Return the (x, y) coordinate for the center point of the cell that contains the specified text.  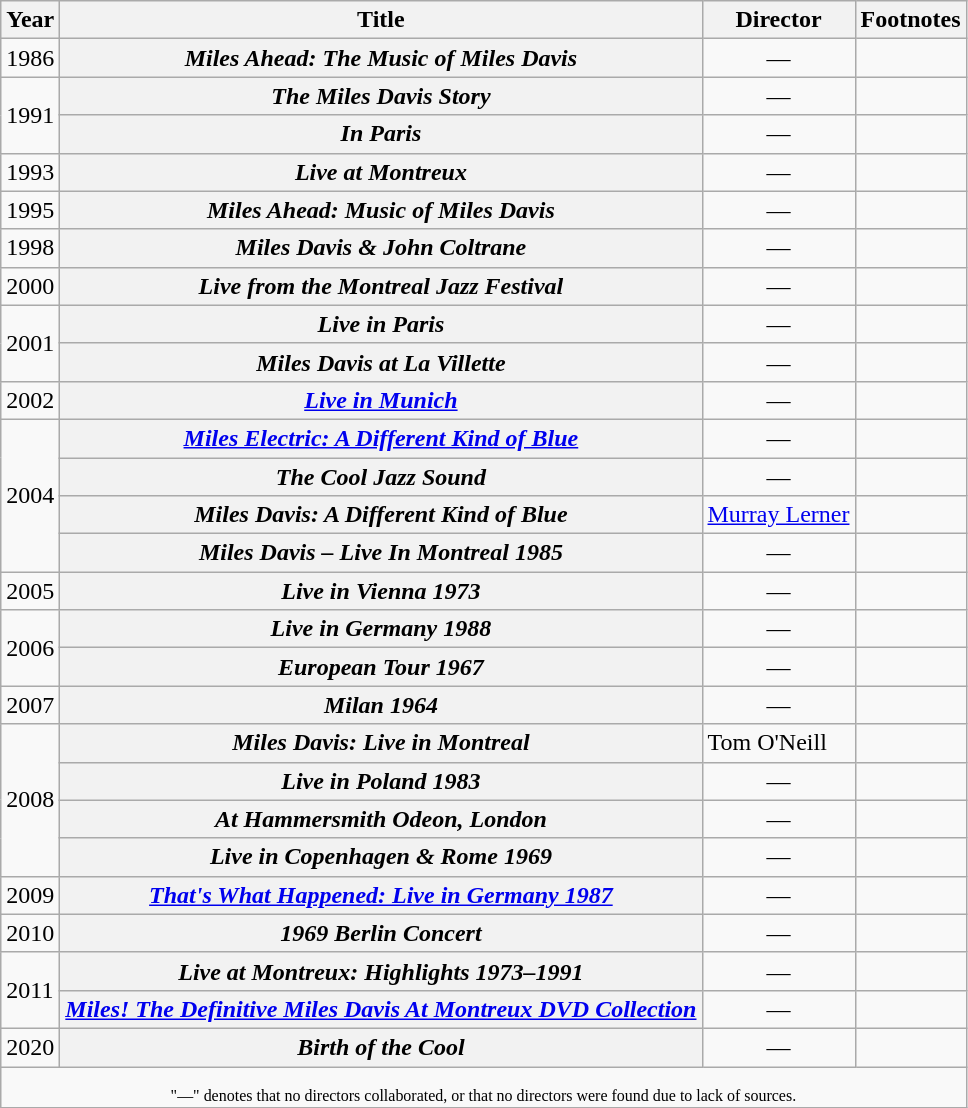
Live in Copenhagen & Rome 1969 (381, 857)
2002 (30, 400)
In Paris (381, 134)
Miles Davis – Live In Montreal 1985 (381, 553)
Miles Ahead: The Music of Miles Davis (381, 58)
Miles Electric: A Different Kind of Blue (381, 438)
2006 (30, 648)
Miles Ahead: Music of Miles Davis (381, 210)
Live in Munich (381, 400)
Live in Vienna 1973 (381, 591)
European Tour 1967 (381, 667)
Director (778, 20)
Live in Paris (381, 324)
1993 (30, 172)
Footnotes (910, 20)
1969 Berlin Concert (381, 933)
Live in Germany 1988 (381, 629)
2001 (30, 343)
Milan 1964 (381, 705)
Miles! The Definitive Miles Davis At Montreux DVD Collection (381, 1009)
2005 (30, 591)
2009 (30, 895)
Miles Davis at La Villette (381, 362)
Birth of the Cool (381, 1047)
Miles Davis & John Coltrane (381, 248)
Miles Davis: Live in Montreal (381, 743)
The Cool Jazz Sound (381, 477)
That's What Happened: Live in Germany 1987 (381, 895)
2008 (30, 800)
1991 (30, 115)
1995 (30, 210)
2011 (30, 990)
Live at Montreux (381, 172)
The Miles Davis Story (381, 96)
Live from the Montreal Jazz Festival (381, 286)
2007 (30, 705)
2020 (30, 1047)
At Hammersmith Odeon, London (381, 819)
2004 (30, 495)
1998 (30, 248)
Tom O'Neill (778, 743)
Live at Montreux: Highlights 1973–1991 (381, 971)
Live in Poland 1983 (381, 781)
Miles Davis: A Different Kind of Blue (381, 515)
1986 (30, 58)
2000 (30, 286)
Murray Lerner (778, 515)
Title (381, 20)
"—" denotes that no directors collaborated, or that no directors were found due to lack of sources. (484, 1086)
2010 (30, 933)
Year (30, 20)
